Identify which cell holds the provided text, then report its [x, y] central coordinate. 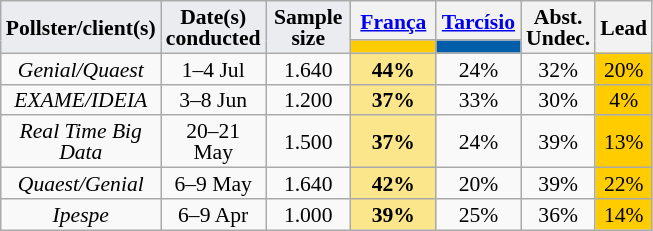
Samplesize [308, 27]
33% [478, 100]
Genial/Quaest [81, 68]
1.200 [308, 100]
14% [624, 214]
44% [394, 68]
Lead [624, 27]
1.000 [308, 214]
20–21 May [214, 142]
Abst.Undec. [558, 27]
4% [624, 100]
42% [394, 184]
22% [624, 184]
3–8 Jun [214, 100]
25% [478, 214]
Pollster/client(s) [81, 27]
Tarcísio [478, 20]
EXAME/IDEIA [81, 100]
6–9 May [214, 184]
36% [558, 214]
1.500 [308, 142]
6–9 Apr [214, 214]
30% [558, 100]
1–4 Jul [214, 68]
13% [624, 142]
Real Time Big Data [81, 142]
Ipespe [81, 214]
Quaest/Genial [81, 184]
32% [558, 68]
Date(s)conducted [214, 27]
França [394, 20]
